Return the (X, Y) coordinate for the center point of the cell that contains the specified text.  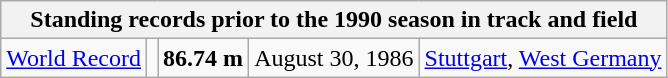
World Record (74, 58)
Stuttgart, West Germany (543, 58)
Standing records prior to the 1990 season in track and field (334, 20)
86.74 m (204, 58)
August 30, 1986 (334, 58)
